Return the (x, y) coordinate for the center point of the cell that contains the specified text.  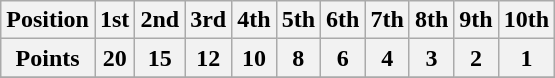
2nd (160, 20)
1 (526, 58)
10 (254, 58)
5th (298, 20)
1st (114, 20)
8th (431, 20)
4 (387, 58)
10th (526, 20)
9th (476, 20)
15 (160, 58)
6 (343, 58)
8 (298, 58)
3 (431, 58)
6th (343, 20)
Points (48, 58)
4th (254, 20)
3rd (208, 20)
12 (208, 58)
2 (476, 58)
20 (114, 58)
7th (387, 20)
Position (48, 20)
